Provide the (X, Y) coordinate of the cell's center where the given text is located.  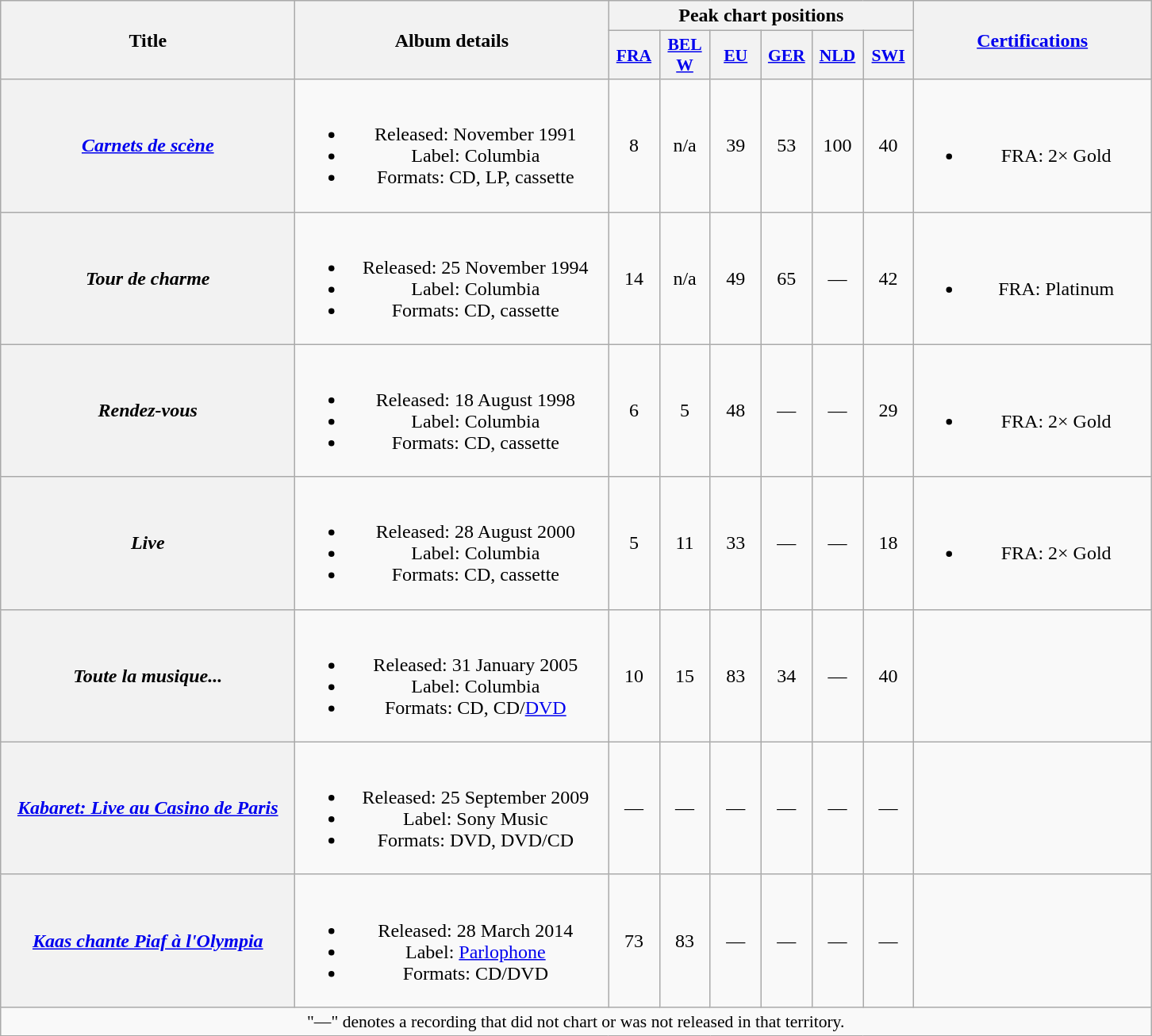
34 (786, 676)
Rendez-vous (148, 411)
Title (148, 40)
39 (735, 146)
BEL W (685, 56)
65 (786, 278)
Released: 28 March 2014Label: ParlophoneFormats: CD/DVD (452, 941)
Album details (452, 40)
29 (889, 411)
100 (837, 146)
Kaas chante Piaf à l'Olympia (148, 941)
10 (634, 676)
Released: 25 November 1994Label: ColumbiaFormats: CD, cassette (452, 278)
Toute la musique... (148, 676)
48 (735, 411)
42 (889, 278)
Carnets de scène (148, 146)
Peak chart positions (762, 16)
Live (148, 543)
33 (735, 543)
Tour de charme (148, 278)
14 (634, 278)
EU (735, 56)
FRA (634, 56)
FRA: Platinum (1033, 278)
Certifications (1033, 40)
Released: 25 September 2009Label: Sony MusicFormats: DVD, DVD/CD (452, 808)
Kabaret: Live au Casino de Paris (148, 808)
11 (685, 543)
GER (786, 56)
15 (685, 676)
Released: November 1991Label: ColumbiaFormats: CD, LP, cassette (452, 146)
SWI (889, 56)
Released: 18 August 1998Label: ColumbiaFormats: CD, cassette (452, 411)
6 (634, 411)
18 (889, 543)
8 (634, 146)
NLD (837, 56)
73 (634, 941)
49 (735, 278)
Released: 31 January 2005Label: ColumbiaFormats: CD, CD/DVD (452, 676)
"—" denotes a recording that did not chart or was not released in that territory. (576, 1021)
53 (786, 146)
Released: 28 August 2000Label: ColumbiaFormats: CD, cassette (452, 543)
